Determine the (X, Y) coordinate at the center of the cell enclosing the given text.  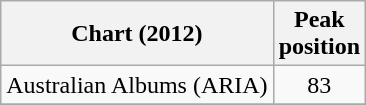
Chart (2012) (137, 34)
83 (319, 85)
Australian Albums (ARIA) (137, 85)
Peakposition (319, 34)
